Pinpoint the cell where the given text exists, returning its (x, y) midpoint coordinate. 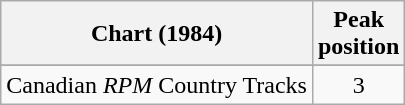
Chart (1984) (157, 34)
Peakposition (358, 34)
Canadian RPM Country Tracks (157, 85)
3 (358, 85)
